Output the [x, y] coordinate of the center of the cell containing the given text.  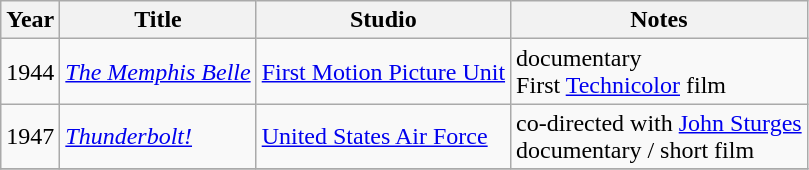
1944 [30, 72]
co-directed with John Sturgesdocumentary / short film [660, 136]
Title [158, 20]
Year [30, 20]
United States Air Force [383, 136]
Notes [660, 20]
Thunderbolt! [158, 136]
Studio [383, 20]
1947 [30, 136]
First Motion Picture Unit [383, 72]
documentaryFirst Technicolor film [660, 72]
The Memphis Belle [158, 72]
